Return [X, Y] of the center of cell containing provided text 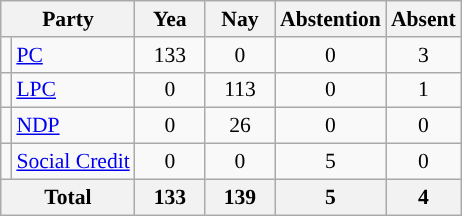
4 [424, 197]
Social Credit [72, 162]
113 [240, 90]
26 [240, 126]
Abstention [330, 19]
Yea [170, 19]
Total [68, 197]
Nay [240, 19]
Party [68, 19]
PC [72, 55]
3 [424, 55]
Absent [424, 19]
139 [240, 197]
LPC [72, 90]
1 [424, 90]
NDP [72, 126]
